From the cell containing the given text, extract its center point as [x, y] coordinate. 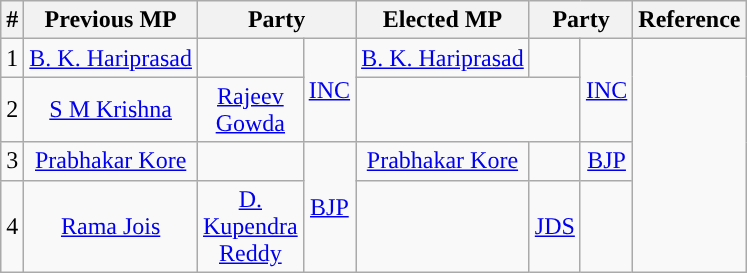
# [12, 20]
4 [12, 226]
Previous MP [111, 20]
S M Krishna [111, 110]
JDS [554, 226]
Rama Jois [111, 226]
Elected MP [443, 20]
Rajeev Gowda [251, 110]
2 [12, 110]
3 [12, 161]
Reference [690, 20]
1 [12, 58]
D. Kupendra Reddy [251, 226]
